From the cell containing the given text, extract its center point as [x, y] coordinate. 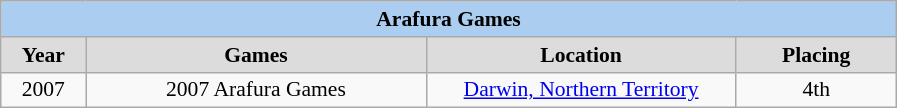
Darwin, Northern Territory [581, 90]
Year [44, 55]
Games [256, 55]
2007 Arafura Games [256, 90]
Arafura Games [449, 19]
4th [816, 90]
Location [581, 55]
Placing [816, 55]
2007 [44, 90]
